Return the (X, Y) coordinate for the center point of the cell that contains the specified text.  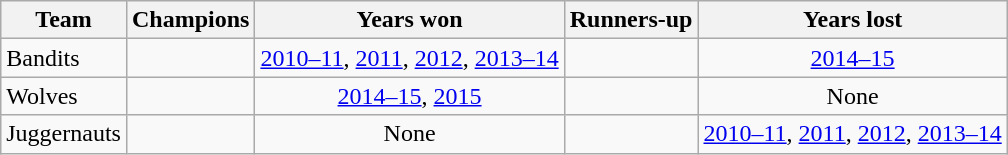
Juggernauts (64, 134)
2014–15 (852, 58)
2014–15, 2015 (410, 96)
Champions (190, 20)
Bandits (64, 58)
Team (64, 20)
Runners-up (631, 20)
Years won (410, 20)
Years lost (852, 20)
Wolves (64, 96)
